Output the (X, Y) coordinate of the center of the cell containing the given text.  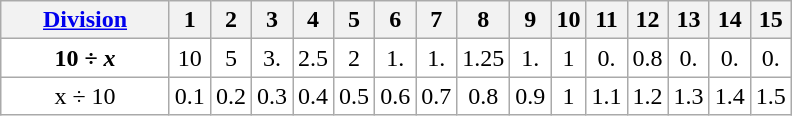
0.2 (230, 96)
0.4 (312, 96)
0.9 (530, 96)
1.25 (484, 58)
9 (530, 20)
0.6 (396, 96)
1.5 (770, 96)
0.7 (436, 96)
15 (770, 20)
14 (730, 20)
1.1 (606, 96)
11 (606, 20)
0.5 (354, 96)
0.3 (272, 96)
0.1 (190, 96)
4 (312, 20)
8 (484, 20)
1.3 (688, 96)
12 (648, 20)
10 ÷ x (86, 58)
1.2 (648, 96)
3. (272, 58)
Division (86, 20)
1.4 (730, 96)
3 (272, 20)
2.5 (312, 58)
x ÷ 10 (86, 96)
6 (396, 20)
7 (436, 20)
13 (688, 20)
